Extract the (X, Y) coordinate from the center of the cell holding the provided text.  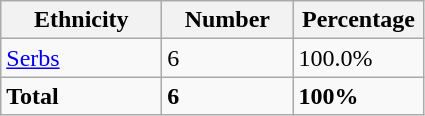
100.0% (358, 58)
Ethnicity (82, 20)
Percentage (358, 20)
Serbs (82, 58)
Number (228, 20)
Total (82, 96)
100% (358, 96)
